Return (x, y) of the center of cell containing provided text 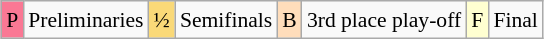
F (477, 20)
Preliminaries (86, 20)
P (12, 20)
B (290, 20)
½ (162, 20)
Final (516, 20)
3rd place play-off (384, 20)
Semifinals (226, 20)
